Find where the given text appears and provide that cell's center as [x, y] coordinate. 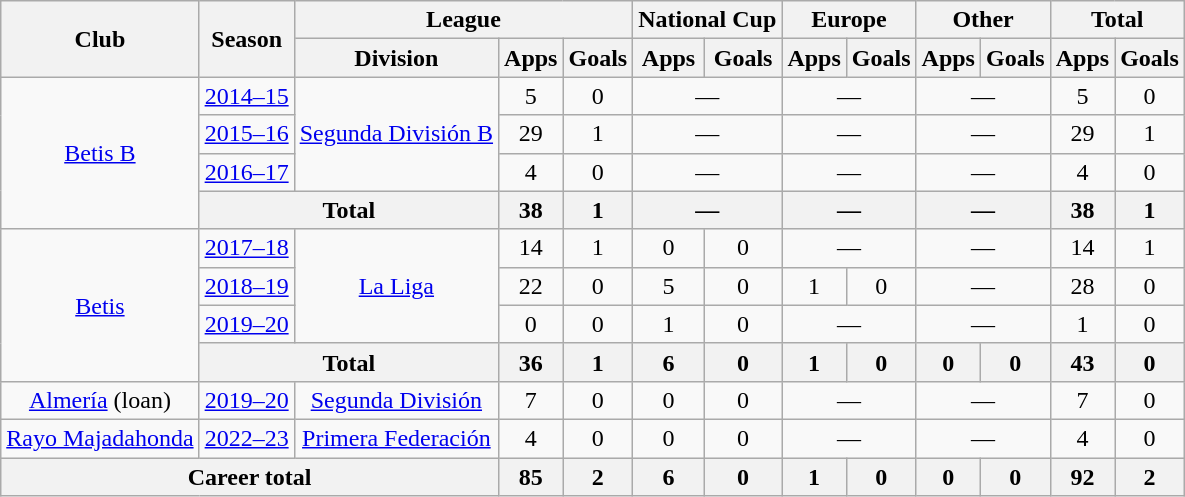
85 [531, 477]
Europe [849, 20]
2022–23 [246, 438]
League [464, 20]
Club [100, 39]
2014–15 [246, 96]
Segunda División B [396, 134]
Betis [100, 305]
Betis B [100, 153]
22 [531, 286]
43 [1082, 362]
Career total [250, 477]
36 [531, 362]
2018–19 [246, 286]
Rayo Majadahonda [100, 438]
Almería (loan) [100, 400]
Season [246, 39]
2017–18 [246, 248]
Other [983, 20]
La Liga [396, 286]
Division [396, 58]
2015–16 [246, 134]
92 [1082, 477]
Primera Federación [396, 438]
National Cup [708, 20]
28 [1082, 286]
Segunda División [396, 400]
2016–17 [246, 172]
